From the cell containing the given text, extract its center point as (x, y) coordinate. 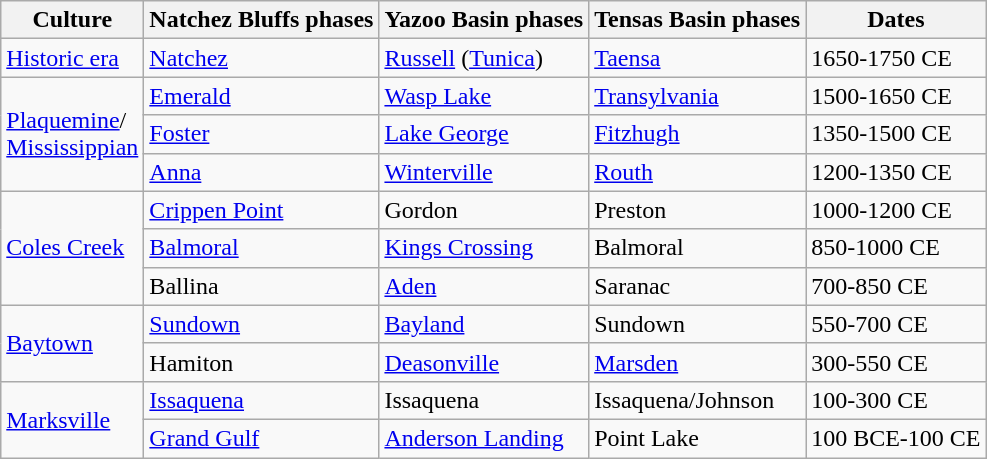
1350-1500 CE (896, 134)
Culture (72, 20)
Grand Gulf (262, 438)
Yazoo Basin phases (484, 20)
Kings Crossing (484, 248)
100-300 CE (896, 400)
100 BCE-100 CE (896, 438)
Tensas Basin phases (698, 20)
Transylvania (698, 96)
Hamiton (262, 362)
Issaquena/Johnson (698, 400)
Emerald (262, 96)
Crippen Point (262, 210)
Preston (698, 210)
300-550 CE (896, 362)
1650-1750 CE (896, 58)
Natchez (262, 58)
1200-1350 CE (896, 172)
Plaquemine/Mississippian (72, 134)
Saranac (698, 286)
Historic era (72, 58)
1500-1650 CE (896, 96)
1000-1200 CE (896, 210)
Anna (262, 172)
Winterville (484, 172)
Aden (484, 286)
Fitzhugh (698, 134)
Marsden (698, 362)
Russell (Tunica) (484, 58)
Wasp Lake (484, 96)
Taensa (698, 58)
Deasonville (484, 362)
550-700 CE (896, 324)
Anderson Landing (484, 438)
Natchez Bluffs phases (262, 20)
Marksville (72, 419)
700-850 CE (896, 286)
Dates (896, 20)
Coles Creek (72, 248)
Ballina (262, 286)
Gordon (484, 210)
850-1000 CE (896, 248)
Lake George (484, 134)
Baytown (72, 343)
Point Lake (698, 438)
Foster (262, 134)
Routh (698, 172)
Bayland (484, 324)
